Pinpoint the cell where the given text exists, returning its (X, Y) midpoint coordinate. 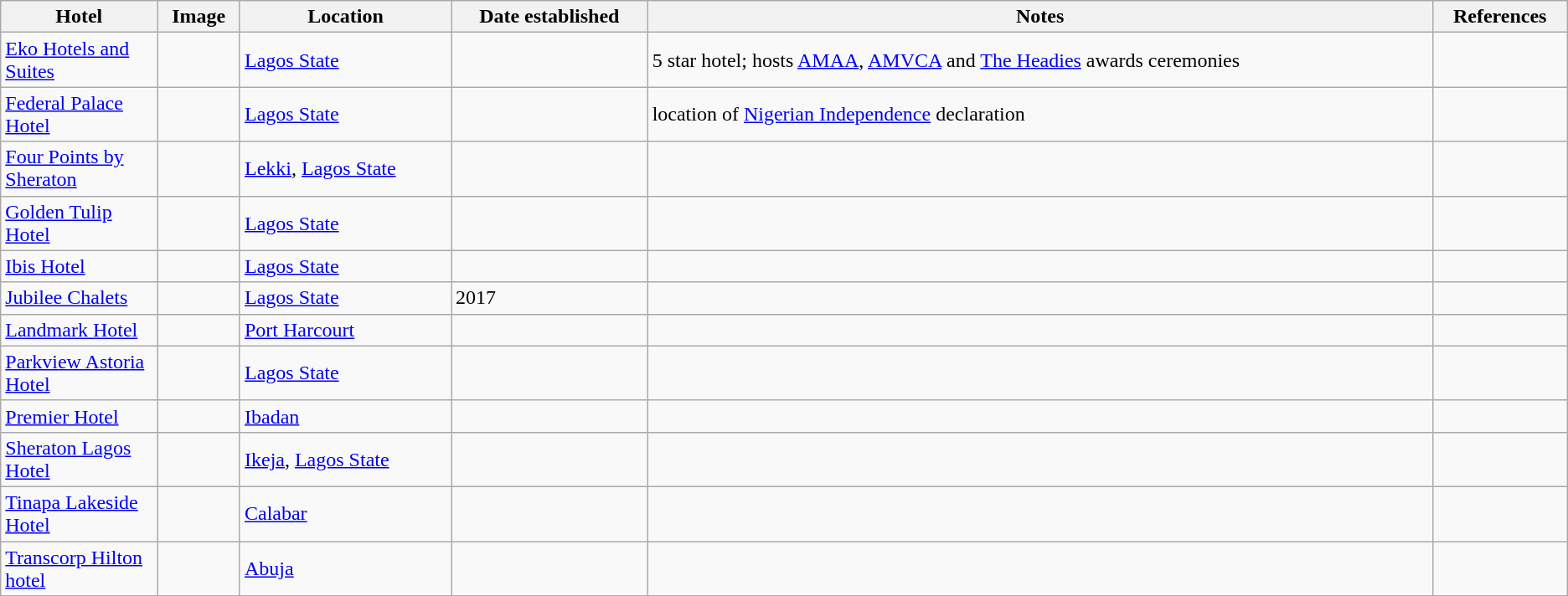
Eko Hotels and Suites (79, 60)
Calabar (345, 514)
Image (199, 17)
Lekki, Lagos State (345, 169)
Location (345, 17)
Port Harcourt (345, 330)
Ibis Hotel (79, 266)
Landmark Hotel (79, 330)
Golden Tulip Hotel (79, 223)
Hotel (79, 17)
Sheraton Lagos Hotel (79, 459)
Abuja (345, 568)
Four Points by Sheraton (79, 169)
Ikeja, Lagos State (345, 459)
5 star hotel; hosts AMAA, AMVCA and The Headies awards ceremonies (1040, 60)
location of Nigerian Independence declaration (1040, 114)
Notes (1040, 17)
Ibadan (345, 416)
Tinapa Lakeside Hotel (79, 514)
Premier Hotel (79, 416)
References (1499, 17)
Jubilee Chalets (79, 298)
Date established (549, 17)
2017 (549, 298)
Parkview Astoria Hotel (79, 373)
Transcorp Hilton hotel (79, 568)
Federal Palace Hotel (79, 114)
